Locate the cell with the specified text and output its (X, Y) center coordinate. 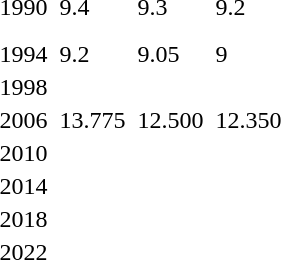
9.2 (92, 54)
12.500 (170, 120)
9.05 (170, 54)
13.775 (92, 120)
